Output the (x, y) coordinate of the center of the cell containing the given text.  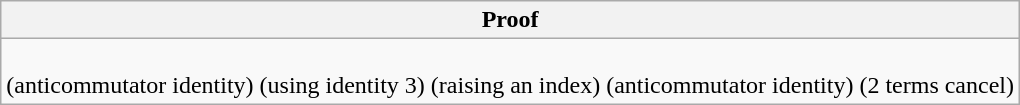
Proof (510, 20)
(anticommutator identity) (using identity 3) (raising an index) (anticommutator identity) (2 terms cancel) (510, 72)
